Extract the [x, y] coordinate from the center of the cell holding the provided text.  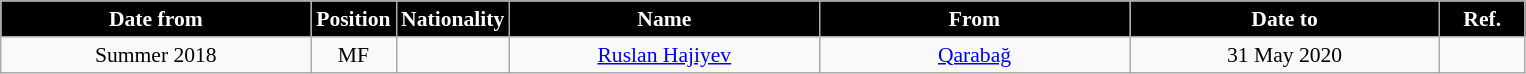
Date from [156, 19]
Qarabağ [974, 55]
Position [354, 19]
Name [664, 19]
Ruslan Hajiyev [664, 55]
From [974, 19]
Date to [1285, 19]
Nationality [452, 19]
Ref. [1482, 19]
31 May 2020 [1285, 55]
Summer 2018 [156, 55]
MF [354, 55]
